Search for the cell housing the specified text and yield its (X, Y) center coordinate. 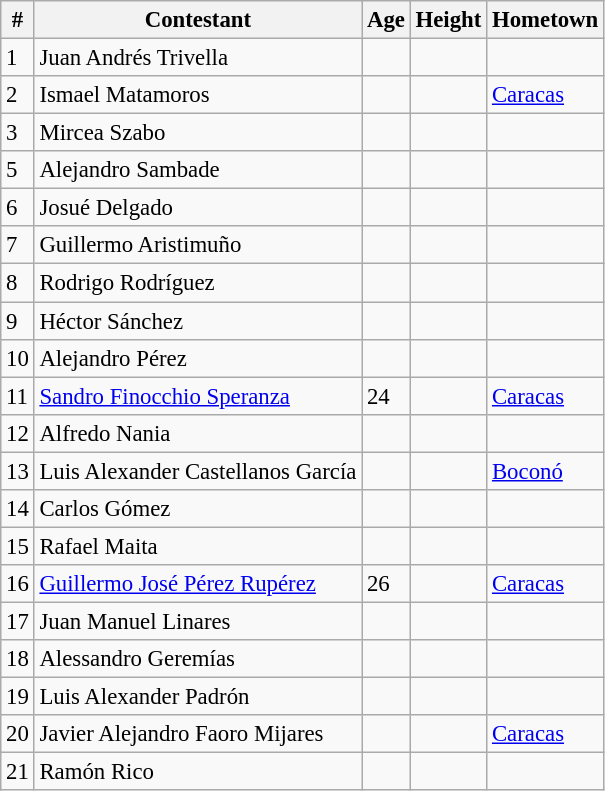
# (18, 20)
Boconó (546, 471)
1 (18, 58)
14 (18, 509)
Ismael Matamoros (198, 95)
Luis Alexander Padrón (198, 697)
17 (18, 621)
Javier Alejandro Faoro Mijares (198, 734)
8 (18, 283)
Height (448, 20)
Age (386, 20)
Guillermo Aristimuño (198, 245)
26 (386, 584)
Rafael Maita (198, 546)
Alfredo Nania (198, 433)
11 (18, 396)
5 (18, 170)
Josué Delgado (198, 208)
16 (18, 584)
7 (18, 245)
Guillermo José Pérez Rupérez (198, 584)
Alessandro Geremías (198, 659)
Contestant (198, 20)
24 (386, 396)
18 (18, 659)
Alejandro Sambade (198, 170)
6 (18, 208)
Juan Andrés Trivella (198, 58)
Carlos Gómez (198, 509)
2 (18, 95)
3 (18, 133)
9 (18, 321)
Luis Alexander Castellanos García (198, 471)
Rodrigo Rodríguez (198, 283)
Sandro Finocchio Speranza (198, 396)
Alejandro Pérez (198, 358)
10 (18, 358)
Mircea Szabo (198, 133)
15 (18, 546)
Juan Manuel Linares (198, 621)
Hometown (546, 20)
19 (18, 697)
20 (18, 734)
21 (18, 772)
Héctor Sánchez (198, 321)
12 (18, 433)
13 (18, 471)
Ramón Rico (198, 772)
